Determine the [X, Y] coordinate at the center of the cell enclosing the given text.  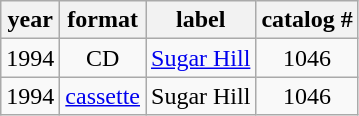
cassette [103, 96]
year [30, 20]
format [103, 20]
label [201, 20]
CD [103, 58]
catalog # [307, 20]
